Pinpoint the cell where the given text exists, returning its [x, y] midpoint coordinate. 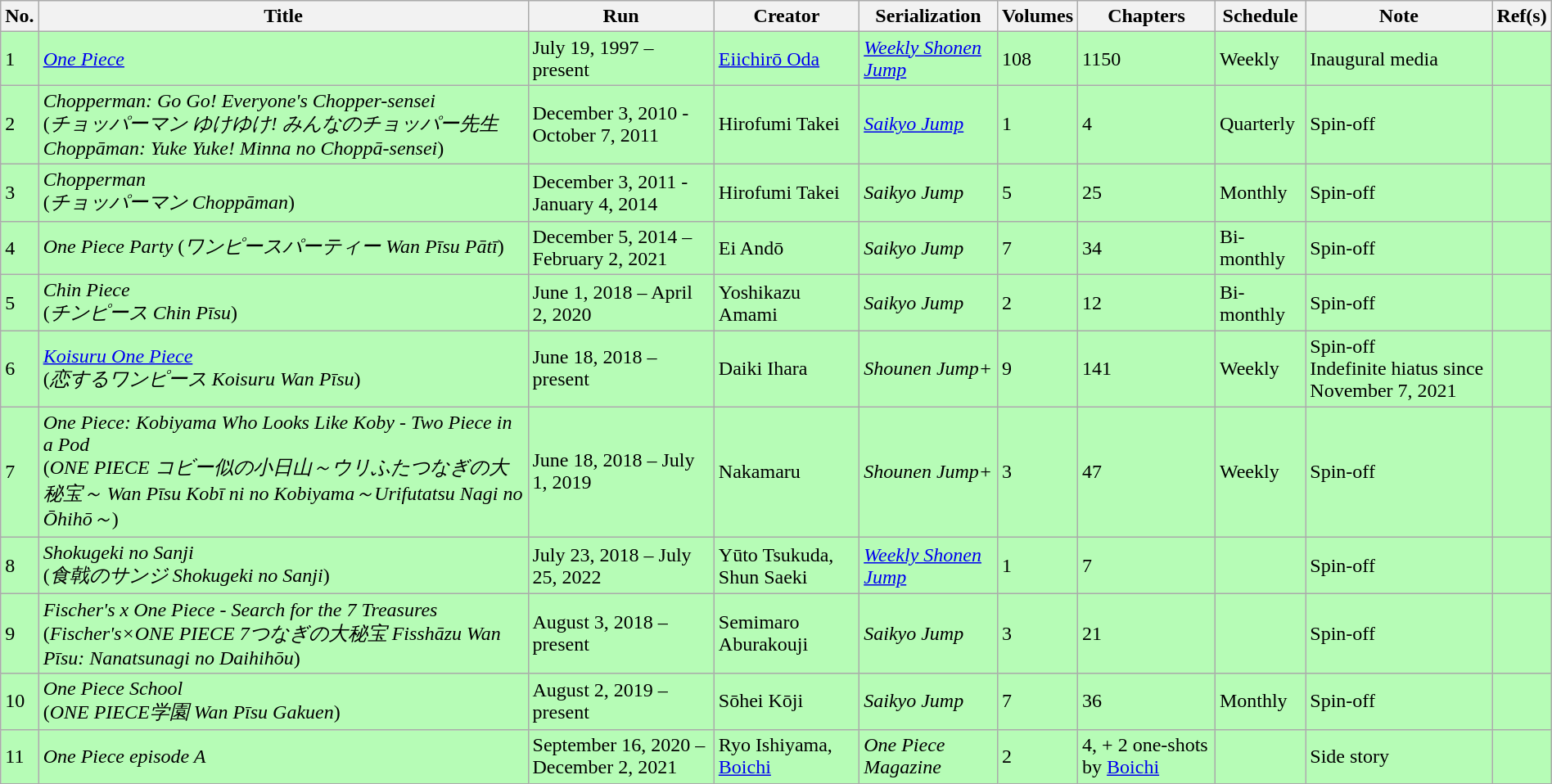
One Piece: Kobiyama Who Looks Like Koby - Two Piece in a Pod(ONE PIECE コビー似の小日山～ウリふたつなぎの大秘宝～ Wan Pīsu Kobī ni no Kobiyama～Urifutatsu Nagi no Ōhihō～) [283, 472]
34 [1147, 247]
Chin Piece(チンピース Chin Pīsu) [283, 303]
108 [1037, 59]
4, + 2 one-shots by Boichi [1147, 756]
47 [1147, 472]
1150 [1147, 59]
Eiichirō Oda [786, 59]
One Piece Magazine [928, 756]
Koisuru One Piece(恋するワンピース Koisuru Wan Pīsu) [283, 369]
Volumes [1037, 16]
July 19, 1997 – present [620, 59]
One Piece Party (ワンピースパーティー Wan Pīsu Pātī) [283, 247]
December 3, 2010 - October 7, 2011 [620, 124]
Nakamaru [786, 472]
Yūto Tsukuda, Shun Saeki [786, 565]
June 18, 2018 – July 1, 2019 [620, 472]
June 18, 2018 – present [620, 369]
September 16, 2020 – December 2, 2021 [620, 756]
Side story [1399, 756]
One Piece [283, 59]
One Piece episode A [283, 756]
Yoshikazu Amami [786, 303]
Fischer's x One Piece - Search for the 7 Treasures(Fischer's×ONE PIECE 7つなぎの大秘宝 Fisshāzu Wan Pīsu: Nanatsunagi no Daihihōu) [283, 633]
Daiki Ihara [786, 369]
August 2, 2019 – present [620, 701]
December 5, 2014 – February 2, 2021 [620, 247]
21 [1147, 633]
Shokugeki no Sanji(食戟のサンジ Shokugeki no Sanji) [283, 565]
10 [20, 701]
25 [1147, 192]
Chopperman: Go Go! Everyone's Chopper-sensei(チョッパーマン ゆけゆけ! みんなのチョッパー先生 Choppāman: Yuke Yuke! Minna no Choppā-sensei) [283, 124]
July 23, 2018 – July 25, 2022 [620, 565]
Semimaro Aburakouji [786, 633]
Chapters [1147, 16]
Serialization [928, 16]
Inaugural media [1399, 59]
Creator [786, 16]
36 [1147, 701]
8 [20, 565]
Run [620, 16]
Ref(s) [1522, 16]
Chopperman(チョッパーマン Choppāman) [283, 192]
11 [20, 756]
Ei Andō [786, 247]
12 [1147, 303]
141 [1147, 369]
December 3, 2011 - January 4, 2014 [620, 192]
Schedule [1260, 16]
Ryo Ishiyama, Boichi [786, 756]
Note [1399, 16]
August 3, 2018 – present [620, 633]
Quarterly [1260, 124]
Title [283, 16]
Sōhei Kōji [786, 701]
No. [20, 16]
One Piece School(ONE PIECE学園 Wan Pīsu Gakuen) [283, 701]
6 [20, 369]
Spin-offIndefinite hiatus since November 7, 2021 [1399, 369]
June 1, 2018 – April 2, 2020 [620, 303]
